Provide the [x, y] coordinate of the cell's center where the given text is located.  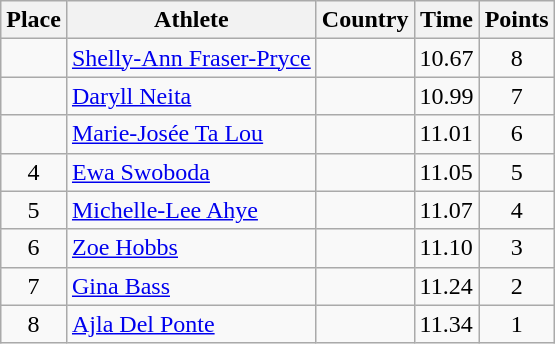
11.24 [446, 286]
3 [516, 248]
Athlete [191, 20]
11.34 [446, 324]
2 [516, 286]
10.99 [446, 96]
Country [365, 20]
10.67 [446, 58]
Michelle-Lee Ahye [191, 210]
1 [516, 324]
11.10 [446, 248]
Shelly-Ann Fraser-Pryce [191, 58]
Zoe Hobbs [191, 248]
11.05 [446, 172]
Gina Bass [191, 286]
11.07 [446, 210]
Time [446, 20]
Place [34, 20]
Points [516, 20]
Daryll Neita [191, 96]
Ajla Del Ponte [191, 324]
Marie-Josée Ta Lou [191, 134]
11.01 [446, 134]
Ewa Swoboda [191, 172]
